Provide the (x, y) coordinate of the cell's center where the given text is located.  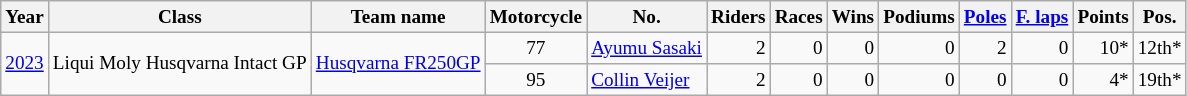
Liqui Moly Husqvarna Intact GP (180, 64)
Year (25, 17)
Points (1103, 17)
F. laps (1042, 17)
Wins (852, 17)
Team name (398, 17)
19th* (1160, 80)
Riders (739, 17)
10* (1103, 48)
Collin Veijer (647, 80)
2023 (25, 64)
Pos. (1160, 17)
Class (180, 17)
Husqvarna FR250GP (398, 64)
95 (536, 80)
Races (798, 17)
4* (1103, 80)
Podiums (920, 17)
Ayumu Sasaki (647, 48)
Poles (985, 17)
Motorcycle (536, 17)
No. (647, 17)
77 (536, 48)
12th* (1160, 48)
